Find where the given text appears and provide that cell's center as [x, y] coordinate. 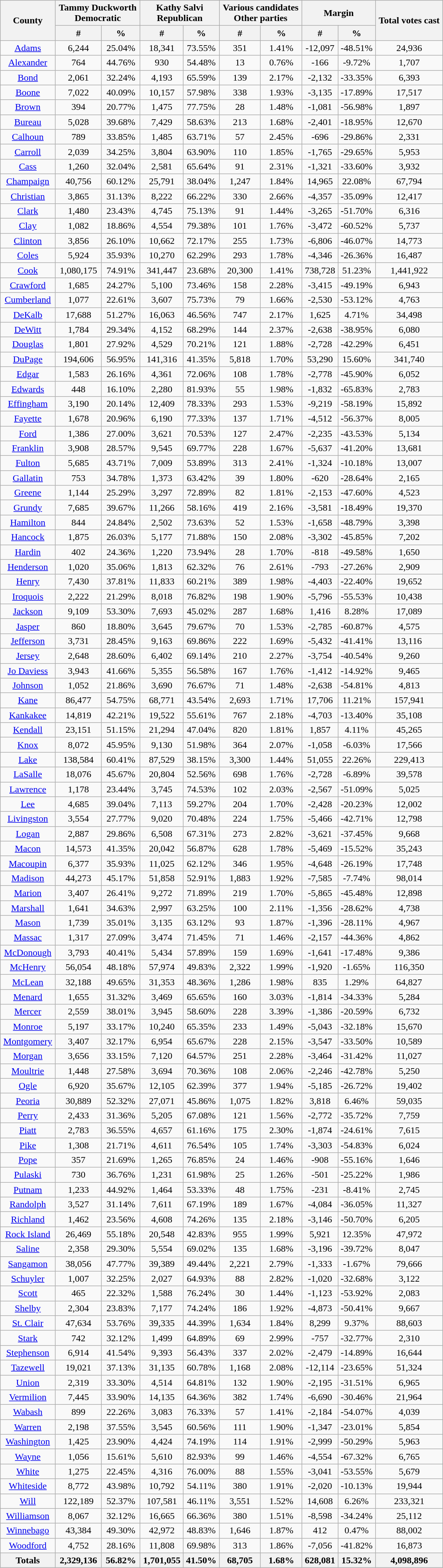
-1,081 [320, 107]
2,331 [409, 137]
51,055 [320, 760]
61.98% [201, 1175]
-32.77% [357, 1338]
2,310 [409, 1338]
Rock Island [28, 1234]
Montgomery [28, 1041]
39.68% [121, 122]
38.15% [201, 760]
-33.50% [357, 1041]
16,873 [409, 1545]
33.30% [121, 1383]
35,108 [409, 715]
57.89% [201, 952]
-18.95% [357, 122]
844 [79, 522]
-818 [320, 552]
62.39% [201, 1086]
32,188 [79, 982]
251 [240, 1056]
2,559 [79, 1012]
0.47% [357, 1531]
53.89% [201, 463]
Massac [28, 938]
64.81% [201, 1383]
-2,184 [320, 1412]
63.12% [201, 923]
30 [240, 1293]
Hardin [28, 552]
Edwards [28, 389]
-33.35% [357, 78]
2.61% [281, 567]
1.82% [281, 1101]
111 [240, 1427]
3,731 [79, 641]
56,054 [79, 967]
3,545 [162, 1427]
11,027 [409, 1056]
Greene [28, 493]
14,819 [79, 715]
Kathy SalviRepublican [180, 13]
-36.05% [357, 1205]
955 [240, 1234]
2,887 [79, 834]
-22.40% [357, 582]
4,514 [162, 1383]
48.36% [201, 982]
2.79% [281, 1264]
93 [240, 923]
-696 [320, 137]
-1,814 [320, 997]
Jo Daviess [28, 670]
51.15% [121, 730]
2,222 [79, 596]
Vermilion [28, 1397]
-53.12% [357, 300]
45,265 [409, 730]
76.54% [201, 1145]
63.71% [201, 137]
1.26% [281, 1175]
Warren [28, 1427]
4.11% [357, 730]
-3,621 [320, 834]
Boone [28, 92]
2.11% [281, 908]
34.78% [121, 478]
54.48% [201, 63]
5,355 [162, 670]
7,615 [409, 1130]
-1,058 [320, 745]
60.78% [201, 1367]
2.16% [281, 508]
23.90% [121, 1442]
27,071 [162, 1101]
21,294 [162, 730]
-24.61% [357, 1130]
6.26% [357, 1501]
51.98% [201, 745]
8,072 [79, 745]
1,625 [320, 315]
4,554 [162, 226]
160 [240, 997]
4,967 [409, 923]
56.58% [201, 670]
6,393 [409, 78]
-3,547 [320, 1041]
-56.37% [357, 418]
76.24% [201, 1293]
21.29% [121, 596]
8,772 [79, 1486]
21,964 [409, 1397]
116,350 [409, 967]
3,083 [162, 1412]
Effingham [28, 404]
122,189 [79, 1501]
2,221 [240, 1264]
24,936 [409, 48]
9,163 [162, 641]
15,892 [409, 404]
4,738 [409, 908]
-31.42% [357, 1056]
12,898 [409, 893]
32.17% [121, 1041]
-45.90% [357, 374]
-5,637 [320, 448]
1,475 [162, 107]
3,865 [79, 196]
70 [240, 626]
25,791 [162, 181]
Shelby [28, 1308]
-2,153 [320, 493]
419 [240, 508]
Various candidatesOther parties [261, 13]
2.07% [281, 745]
820 [240, 730]
Hamilton [28, 522]
-2,530 [320, 300]
-1,765 [320, 152]
Crawford [28, 285]
23.68% [201, 270]
53.33% [201, 1190]
38,056 [79, 1264]
-8.41% [357, 1190]
11,833 [162, 582]
Putnam [28, 1190]
Richland [28, 1219]
1,178 [79, 789]
25 [240, 1175]
5,028 [79, 122]
63.25% [201, 908]
Clinton [28, 241]
Lawrence [28, 789]
4,316 [162, 1471]
-4,346 [320, 256]
Lee [28, 804]
Logan [28, 834]
5,610 [162, 1457]
-41.82% [357, 1545]
Henderson [28, 567]
-6.89% [357, 774]
2,039 [79, 152]
13,116 [409, 641]
-2,428 [320, 804]
-3,472 [320, 226]
4,685 [79, 804]
3,908 [79, 448]
31.13% [121, 196]
77.33% [201, 418]
10,157 [162, 92]
-2,785 [320, 626]
3,656 [79, 1056]
70.53% [201, 434]
157,941 [409, 700]
6,732 [409, 1012]
-2,020 [320, 1486]
Tammy DuckworthDemocratic [98, 13]
2,581 [162, 166]
-28.62% [357, 908]
Fulton [28, 463]
9,130 [162, 745]
5,963 [409, 1442]
-26.19% [357, 863]
-1,123 [320, 1293]
Morgan [28, 1056]
24 [240, 1160]
7,113 [162, 804]
49.30% [121, 1531]
32.25% [121, 1279]
-3,415 [320, 285]
4,813 [409, 686]
38.04% [201, 181]
29.34% [121, 330]
-3,303 [320, 1145]
70.48% [201, 819]
789 [79, 137]
18.80% [121, 626]
7,430 [79, 582]
110 [240, 152]
1,386 [79, 434]
351 [240, 48]
-60.87% [357, 626]
6,914 [79, 1353]
5,854 [409, 1427]
132 [240, 1383]
9,020 [162, 819]
59.27% [201, 804]
1.55% [281, 1471]
22.32% [121, 1293]
98,014 [409, 878]
-12,114 [320, 1367]
5,679 [409, 1471]
2.06% [281, 1071]
-38.95% [357, 330]
Cass [28, 166]
-55.16% [357, 1160]
12.35% [357, 1234]
64.36% [201, 1397]
Scott [28, 1293]
-42.29% [357, 344]
-14.92% [357, 670]
79.38% [201, 226]
Johnson [28, 686]
-47.60% [357, 493]
2,198 [79, 1427]
Marion [28, 893]
3,135 [162, 923]
3,607 [162, 300]
4,657 [162, 1130]
1,655 [79, 997]
27.92% [121, 344]
31.14% [121, 1205]
72.89% [201, 493]
-5,796 [320, 596]
81.93% [201, 389]
377 [240, 1086]
5,818 [240, 359]
63.42% [201, 478]
79 [240, 300]
Brown [28, 107]
6,080 [409, 330]
10,240 [162, 1027]
698 [240, 774]
49.83% [201, 967]
68,771 [162, 700]
DeKalb [28, 315]
30,889 [79, 1101]
11.21% [357, 700]
2,061 [79, 78]
1,875 [79, 537]
Mercer [28, 1012]
22.08% [357, 181]
58.16% [201, 508]
2,329,136 [79, 1560]
1,739 [79, 923]
-6.03% [357, 745]
10,662 [162, 241]
-2,235 [320, 434]
69.02% [201, 1249]
68.29% [201, 330]
3,297 [162, 493]
14,135 [162, 1397]
1,275 [79, 1471]
3,645 [162, 626]
Moultrie [28, 1071]
17,688 [79, 315]
40,756 [79, 181]
-2,479 [320, 1353]
42,972 [162, 1531]
18.86% [121, 226]
4,424 [162, 1442]
1,317 [79, 938]
4,193 [162, 78]
1,986 [409, 1175]
58.60% [201, 1012]
Menard [28, 997]
357 [79, 1160]
78.33% [201, 404]
-43.53% [357, 434]
Lake [28, 760]
730 [79, 1175]
1,077 [79, 300]
1,588 [162, 1293]
1,485 [162, 137]
Clark [28, 211]
-35.72% [357, 1115]
1,007 [79, 1279]
74.53% [201, 789]
Champaign [28, 181]
753 [79, 478]
46.56% [201, 315]
17,089 [409, 611]
29.30% [121, 1249]
64.89% [201, 1338]
-10.18% [357, 463]
-1,658 [320, 522]
67,794 [409, 181]
22.45% [121, 1471]
6,377 [79, 863]
Coles [28, 256]
5,025 [409, 789]
287 [240, 611]
8,299 [320, 1323]
Kane [28, 700]
-58.19% [357, 404]
224 [240, 819]
69.98% [201, 1545]
71.89% [201, 893]
43.98% [121, 1486]
-49.19% [357, 285]
73.46% [201, 285]
Whiteside [28, 1486]
Bond [28, 78]
5,685 [79, 463]
36.55% [121, 1130]
-45.85% [357, 537]
16,644 [409, 1353]
12,798 [409, 819]
1,480 [79, 211]
4,763 [409, 300]
3,527 [79, 1205]
87,529 [162, 760]
7,120 [162, 1056]
32.24% [121, 78]
-50.29% [357, 1442]
Wabash [28, 1412]
53.30% [121, 611]
389 [240, 582]
17,706 [320, 700]
8,067 [79, 1516]
1,801 [79, 344]
44,273 [79, 878]
79,666 [409, 1264]
Pike [28, 1145]
-3,146 [320, 1219]
12,105 [162, 1086]
Bureau [28, 122]
-4,703 [320, 715]
1,075 [240, 1101]
Gallatin [28, 478]
75.73% [201, 300]
-1,412 [320, 670]
7,009 [162, 463]
-2,132 [320, 78]
48 [240, 1190]
5,921 [320, 1234]
19,522 [162, 715]
229,413 [409, 760]
Mason [28, 923]
70.21% [201, 344]
107,581 [162, 1501]
DuPage [28, 359]
-620 [320, 478]
19,021 [79, 1367]
Ford [28, 434]
66.22% [201, 196]
7,022 [79, 92]
-27.26% [357, 567]
6,451 [409, 344]
10,270 [162, 256]
6,508 [162, 834]
6,205 [409, 1219]
5,197 [79, 1027]
-166 [320, 63]
9,545 [162, 448]
43.71% [121, 463]
1.56% [281, 1115]
39,578 [409, 774]
-908 [320, 1160]
5,177 [162, 537]
-1,641 [320, 952]
-4,403 [320, 582]
Madison [28, 878]
-10.13% [357, 1486]
930 [162, 63]
-3,135 [320, 92]
Stephenson [28, 1353]
9,260 [409, 656]
9,668 [409, 834]
222 [240, 641]
9,272 [162, 893]
69.14% [201, 656]
6.46% [357, 1101]
4,752 [79, 1545]
1,883 [240, 878]
47.77% [121, 1264]
1.95% [281, 863]
-2,778 [320, 374]
-55.53% [357, 596]
767 [240, 715]
20,548 [162, 1234]
186 [240, 1308]
5,134 [409, 434]
764 [79, 63]
65.35% [201, 1027]
Macoupin [28, 863]
38.01% [121, 1012]
Christian [28, 196]
32.04% [121, 166]
25,112 [409, 1516]
-53.92% [357, 1293]
860 [79, 626]
330 [240, 196]
-49.58% [357, 552]
1,082 [79, 226]
3.39% [281, 1012]
1,462 [79, 1219]
-30.46% [357, 1397]
77.75% [201, 107]
233,321 [409, 1501]
44.92% [121, 1190]
364 [240, 745]
3,621 [162, 434]
114 [240, 1442]
Saline [28, 1249]
139 [240, 78]
44.39% [201, 1323]
1,144 [79, 493]
1,168 [240, 1367]
16,063 [162, 315]
54.75% [121, 700]
5,554 [162, 1249]
56.82% [121, 1560]
19,652 [409, 582]
13,007 [409, 463]
14,965 [320, 181]
-1,396 [320, 923]
2,648 [79, 656]
159 [240, 952]
43.54% [201, 700]
-15.52% [357, 848]
Williamson [28, 1516]
-41.41% [357, 641]
5,953 [409, 152]
35,243 [409, 848]
McDonough [28, 952]
628 [240, 848]
1.93% [281, 92]
6,024 [409, 1145]
LaSalle [28, 774]
45.95% [121, 745]
-29.86% [357, 137]
1,020 [79, 567]
14,608 [320, 1501]
Edgar [28, 374]
County [28, 20]
27.58% [121, 1071]
25.29% [121, 493]
1,464 [162, 1190]
-34.24% [357, 1516]
835 [320, 982]
3,856 [79, 241]
2,693 [240, 700]
25.04% [121, 48]
56.87% [201, 848]
1,685 [79, 285]
15.61% [121, 1457]
11,808 [162, 1545]
6,954 [162, 1041]
-5,432 [320, 641]
19,370 [409, 508]
62.32% [201, 567]
7,202 [409, 537]
15.60% [357, 359]
Peoria [28, 1101]
64.57% [201, 1056]
-39.72% [357, 1249]
2.02% [281, 1353]
18,076 [79, 774]
73.63% [201, 522]
16,665 [162, 1516]
-17.48% [357, 952]
-4,648 [320, 863]
69.77% [201, 448]
29.86% [121, 834]
16,487 [409, 256]
19,944 [409, 1486]
52.32% [121, 1101]
158 [240, 285]
24.27% [121, 285]
747 [240, 315]
3,551 [240, 1501]
Alexander [28, 63]
100 [240, 908]
1,583 [79, 374]
51.27% [121, 315]
1,233 [79, 1190]
1,813 [162, 567]
Wayne [28, 1457]
448 [79, 389]
1,857 [320, 730]
2.66% [281, 196]
59,035 [409, 1101]
62.12% [201, 863]
2.47% [281, 434]
17,517 [409, 92]
76.33% [201, 1412]
11,266 [162, 508]
-3,581 [320, 508]
-32.18% [357, 1027]
3,818 [320, 1101]
-35.09% [357, 196]
Piatt [28, 1130]
-28.64% [357, 478]
53,290 [320, 359]
219 [240, 893]
Knox [28, 745]
55.18% [121, 1234]
45.67% [121, 774]
21.71% [121, 1145]
-46.07% [357, 241]
27.09% [121, 938]
-5,865 [320, 893]
-2,772 [320, 1115]
12,417 [409, 196]
1,499 [162, 1338]
-28.11% [357, 923]
11,327 [409, 1205]
-32.68% [357, 1279]
58.63% [201, 122]
194,606 [79, 359]
-5,466 [320, 819]
-25.22% [357, 1175]
2,322 [240, 967]
56.43% [201, 1353]
4,098,896 [409, 1560]
66.36% [201, 1516]
175 [240, 1130]
9,465 [409, 670]
St. Clair [28, 1323]
-60.52% [357, 226]
2.37% [281, 330]
1.86% [281, 1545]
1,308 [79, 1145]
-67.32% [357, 1457]
28.60% [121, 656]
21.69% [121, 1160]
-3,041 [320, 1471]
Kendall [28, 730]
-54.07% [357, 1412]
5,205 [162, 1115]
86,477 [79, 700]
341,447 [162, 270]
628,081 [320, 1560]
-20.59% [357, 1012]
-1,020 [320, 1279]
McLean [28, 982]
Perry [28, 1115]
2,319 [79, 1383]
76.00% [201, 1471]
0.76% [281, 63]
-20.23% [357, 804]
73.55% [201, 48]
394 [79, 107]
1.66% [281, 300]
41.66% [121, 670]
1,897 [409, 107]
27.77% [121, 819]
9,393 [162, 1353]
-1,832 [320, 389]
33.15% [121, 1056]
65.65% [201, 997]
105 [240, 1145]
-8,598 [320, 1516]
-1.65% [357, 967]
-7.74% [357, 878]
Stark [28, 1338]
-48.79% [357, 522]
1,231 [162, 1175]
8,005 [409, 418]
7,445 [79, 1397]
10,589 [409, 1041]
7,693 [162, 611]
10,438 [409, 596]
-9,219 [320, 404]
20,042 [162, 848]
39.67% [121, 508]
-2,157 [320, 938]
Iroquois [28, 596]
-7,585 [320, 878]
72.06% [201, 374]
69.86% [201, 641]
36.76% [121, 1175]
2,745 [409, 1190]
4,745 [162, 211]
31.36% [121, 1115]
56.95% [121, 359]
167 [240, 670]
28.57% [121, 448]
17,566 [409, 745]
1,441,922 [409, 270]
899 [79, 1412]
Livingston [28, 819]
-4,512 [320, 418]
Franklin [28, 448]
4,523 [409, 493]
3,300 [240, 760]
71.45% [201, 938]
-2,246 [320, 1071]
17,748 [409, 863]
2,027 [162, 1279]
8,222 [162, 196]
47.04% [201, 730]
82 [240, 493]
Margin [339, 13]
20.77% [121, 107]
1,286 [240, 982]
2,165 [409, 478]
74.26% [201, 1219]
-1,386 [320, 1012]
14,773 [409, 241]
60.56% [201, 1427]
8,047 [409, 1249]
88,603 [409, 1323]
8.28% [357, 611]
-5,043 [320, 1027]
5,100 [162, 285]
4,862 [409, 938]
63.90% [201, 152]
Washington [28, 1442]
Sangamon [28, 1264]
-48.51% [357, 48]
3,793 [79, 952]
26.16% [121, 374]
41.54% [121, 1353]
2,909 [409, 567]
74.91% [121, 270]
Adams [28, 48]
65.59% [201, 78]
88,002 [409, 1531]
Kankakee [28, 715]
73.94% [201, 552]
1,373 [162, 478]
1,425 [79, 1442]
67.31% [201, 834]
Henry [28, 582]
31,135 [162, 1367]
-1.67% [357, 1264]
35.06% [121, 567]
33.17% [121, 1027]
7,429 [162, 122]
99 [240, 1457]
402 [79, 552]
55.61% [201, 715]
-26.36% [357, 256]
-33.60% [357, 166]
-50.70% [357, 1219]
48.18% [121, 967]
54.11% [201, 1486]
20.96% [121, 418]
2.30% [281, 1130]
-2,401 [320, 122]
-26.72% [357, 1086]
55 [240, 389]
74.24% [201, 1308]
42.83% [201, 1234]
-3,754 [320, 656]
Calhoun [28, 137]
23.56% [121, 1219]
13,681 [409, 448]
210 [240, 656]
1.49% [281, 1027]
70.36% [201, 1071]
DeWitt [28, 330]
3,190 [79, 404]
Jackson [28, 611]
-17.89% [357, 92]
43,384 [79, 1531]
-1,321 [320, 166]
52.37% [121, 1501]
-1,356 [320, 908]
3,554 [79, 819]
-37.45% [357, 834]
4,611 [162, 1145]
Pulaski [28, 1175]
-1,920 [320, 967]
2,280 [162, 389]
12,409 [162, 404]
2.41% [281, 463]
1,265 [162, 1160]
39,335 [162, 1323]
-1,324 [320, 463]
1.52% [281, 1501]
6,244 [79, 48]
Union [28, 1383]
26.03% [121, 537]
Cook [28, 270]
22.61% [121, 300]
74.19% [201, 1442]
12,670 [409, 122]
144 [240, 330]
-42.78% [357, 1071]
-3,265 [320, 211]
19,402 [409, 1086]
5,250 [409, 1071]
20.14% [121, 404]
McHenry [28, 967]
3,469 [162, 997]
1.29% [357, 982]
-23.01% [357, 1427]
101 [240, 226]
13 [240, 63]
3,945 [162, 1012]
76.67% [201, 686]
4,361 [162, 374]
1,260 [79, 166]
37.55% [121, 1427]
1,701,055 [162, 1560]
-5,185 [320, 1086]
64.93% [201, 1279]
2,433 [79, 1115]
41.50% [201, 1560]
-6,806 [320, 241]
28.16% [121, 1545]
67.08% [201, 1115]
39 [240, 478]
-13.40% [357, 715]
26,469 [79, 1234]
4,529 [162, 344]
2,304 [79, 1308]
9,386 [409, 952]
4,575 [409, 626]
-23.65% [357, 1367]
1,707 [409, 63]
Carroll [28, 152]
-757 [320, 1338]
-42.71% [357, 819]
141,316 [162, 359]
1,641 [79, 908]
Marshall [28, 908]
-3,302 [320, 537]
71.88% [201, 537]
82.93% [201, 1457]
-231 [320, 1190]
34.25% [121, 152]
33.90% [121, 1397]
48.83% [201, 1531]
-50.41% [357, 1308]
1.73% [281, 241]
15,670 [409, 1027]
51,324 [409, 1367]
6,316 [409, 211]
1,448 [79, 1071]
3,694 [162, 1071]
7,685 [79, 508]
33.85% [121, 137]
4,152 [162, 330]
76 [240, 567]
37.13% [121, 1367]
Cumberland [28, 300]
1,052 [79, 686]
-3,464 [320, 1056]
Fayette [28, 418]
Hancock [28, 537]
7,611 [162, 1205]
8,018 [162, 596]
382 [240, 1397]
-34.33% [357, 997]
5,924 [79, 256]
3,804 [162, 152]
Jefferson [28, 641]
23.44% [121, 789]
52.56% [201, 774]
-2,567 [320, 789]
1,220 [162, 552]
37.81% [121, 582]
39.04% [121, 804]
465 [79, 1293]
Monroe [28, 1027]
255 [240, 241]
Ogle [28, 1086]
Woodford [28, 1545]
-1,333 [320, 1264]
2.15% [281, 1041]
-40.54% [357, 656]
67.19% [201, 1205]
34.63% [121, 908]
412 [320, 1531]
189 [240, 1205]
-12,097 [320, 48]
-54.81% [357, 686]
1.51% [281, 1516]
76.85% [201, 1160]
6,965 [409, 1383]
138,584 [79, 760]
Tazewell [28, 1367]
204 [240, 804]
45.02% [201, 611]
24.84% [121, 522]
26.10% [121, 241]
35.67% [121, 1086]
40.09% [121, 92]
338 [240, 92]
White [28, 1471]
12,002 [409, 804]
-65.83% [357, 389]
16.10% [121, 389]
3,474 [162, 938]
26.41% [121, 893]
61.16% [201, 1130]
2,358 [79, 1249]
23,151 [79, 730]
102 [240, 789]
5,284 [409, 997]
Jersey [28, 656]
-3,196 [320, 1249]
18,341 [162, 48]
65.67% [201, 1041]
52 [240, 522]
Schuyler [28, 1279]
Winnebago [28, 1531]
49.44% [201, 1264]
60.41% [121, 760]
65.64% [201, 166]
10,792 [162, 1486]
4,608 [162, 1219]
1,784 [79, 330]
28.45% [121, 641]
27.00% [121, 434]
3,943 [79, 670]
57,974 [162, 967]
9,667 [409, 1308]
51,858 [162, 878]
337 [240, 1353]
1,678 [79, 418]
198 [240, 596]
-1,347 [320, 1427]
1,650 [409, 552]
31,353 [162, 982]
53.76% [121, 1323]
1.80% [281, 478]
-793 [320, 567]
-14.89% [357, 1353]
3,932 [409, 166]
69 [240, 1338]
-44.36% [357, 938]
-501 [320, 1175]
14,573 [79, 848]
1,634 [240, 1323]
57.98% [201, 92]
6,920 [79, 1086]
-29.65% [357, 152]
68,705 [240, 1560]
1.94% [281, 1086]
64,827 [409, 982]
-51.70% [357, 211]
Macon [28, 848]
Randolph [28, 1205]
1.88% [281, 344]
34,498 [409, 315]
Douglas [28, 344]
4,039 [409, 1412]
23.43% [121, 211]
47,972 [409, 1234]
-6,690 [320, 1397]
45.17% [121, 878]
-51.09% [357, 789]
2,997 [162, 908]
-2,999 [320, 1442]
21.86% [121, 686]
-9.72% [357, 63]
45.86% [201, 1101]
738,728 [320, 270]
5,434 [162, 952]
346 [240, 863]
7,759 [409, 1115]
Pope [28, 1160]
Totals [28, 1560]
1.85% [281, 152]
-41.20% [357, 448]
35.01% [121, 923]
75.13% [201, 211]
3,122 [409, 1279]
72.17% [201, 241]
6,190 [162, 418]
1,247 [240, 181]
-2,195 [320, 1383]
20,300 [240, 270]
3,745 [162, 789]
-54.83% [357, 1145]
-53.55% [357, 1471]
39,389 [162, 1264]
2.99% [281, 1338]
2.45% [281, 137]
Clay [28, 226]
23.83% [121, 1308]
742 [79, 1338]
-31.51% [357, 1383]
Total votes cast [409, 20]
6,943 [409, 285]
1,056 [79, 1457]
-1,874 [320, 1130]
3,398 [409, 522]
52.91% [201, 878]
233 [240, 1027]
62.29% [201, 256]
40.41% [121, 952]
2,083 [409, 1293]
6,765 [409, 1457]
9,109 [79, 611]
341,740 [409, 359]
60.21% [201, 582]
-4,357 [320, 196]
20,804 [162, 774]
6,402 [162, 656]
273 [240, 834]
24.36% [121, 552]
Will [28, 1501]
44.76% [121, 63]
150 [240, 537]
11,025 [162, 863]
2.03% [281, 789]
127 [240, 434]
9.37% [357, 1323]
-45.48% [357, 893]
-4,873 [320, 1308]
76.82% [201, 596]
2.27% [281, 656]
3,690 [162, 686]
47,634 [79, 1323]
3.03% [281, 997]
49.65% [121, 982]
15.32% [357, 1560]
2,502 [162, 522]
2.31% [281, 166]
5,737 [409, 226]
-56.98% [357, 107]
60.12% [121, 181]
4.71% [357, 315]
-18.49% [357, 508]
1,080,175 [79, 270]
137 [240, 418]
51.23% [357, 270]
46.11% [201, 1501]
42.21% [121, 715]
31.32% [121, 997]
Grundy [28, 508]
213 [240, 122]
79.67% [201, 626]
6,052 [409, 374]
-5,469 [320, 848]
1,416 [320, 611]
-4,554 [320, 1457]
Jasper [28, 626]
7,177 [162, 1308]
-4,084 [320, 1205]
-7,056 [320, 1545]
